Find where the given text appears and provide that cell's center as (x, y) coordinate. 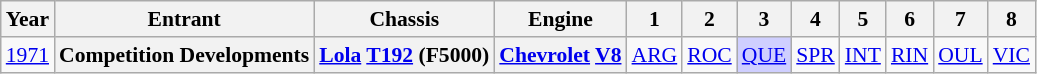
ARG (655, 55)
ROC (710, 55)
3 (764, 19)
Entrant (184, 19)
VIC (1012, 55)
6 (910, 19)
4 (816, 19)
Lola T192 (F5000) (404, 55)
2 (710, 19)
8 (1012, 19)
OUL (960, 55)
1971 (28, 55)
Engine (560, 19)
Chevrolet V8 (560, 55)
INT (863, 55)
RIN (910, 55)
QUE (764, 55)
Chassis (404, 19)
5 (863, 19)
SPR (816, 55)
Year (28, 19)
1 (655, 19)
Competition Developments (184, 55)
7 (960, 19)
